For the text-containing cell, return its midpoint in (x, y) coordinate format. 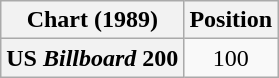
Position (231, 20)
Chart (1989) (92, 20)
100 (231, 58)
US Billboard 200 (92, 58)
